For the text-containing cell, return its midpoint in (X, Y) coordinate format. 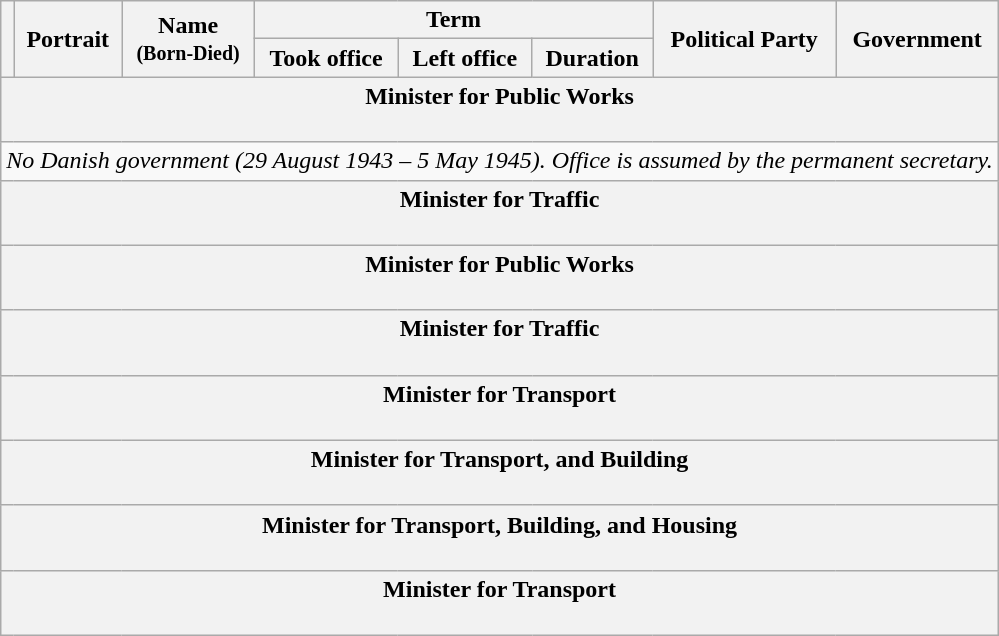
Name(Born-Died) (188, 39)
Term (453, 20)
No Danish government (29 August 1943 – 5 May 1945). Office is assumed by the permanent secretary. (500, 161)
Took office (326, 58)
Political Party (744, 39)
Left office (465, 58)
Portrait (68, 39)
Minister for Transport, Building, and Housing (500, 538)
Government (918, 39)
Duration (592, 58)
Minister for Transport, and Building (500, 472)
